From the cell containing the given text, extract its center point as (X, Y) coordinate. 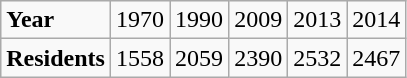
1558 (140, 58)
Residents (56, 58)
2059 (200, 58)
2390 (258, 58)
2014 (376, 20)
2013 (318, 20)
2532 (318, 58)
Year (56, 20)
1970 (140, 20)
1990 (200, 20)
2467 (376, 58)
2009 (258, 20)
